Return (x, y) of the center of cell containing provided text 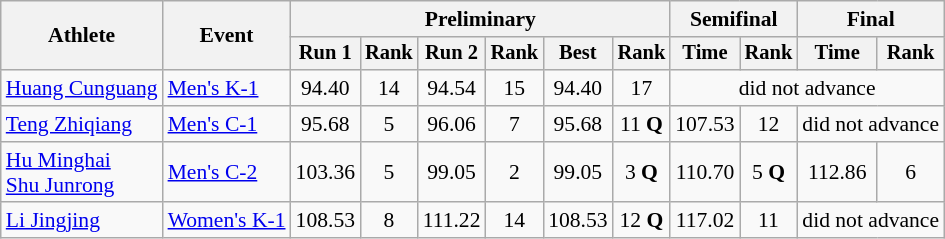
Men's C-1 (227, 124)
Athlete (82, 36)
8 (389, 221)
Run 1 (326, 54)
Huang Cunguang (82, 88)
107.53 (704, 124)
94.54 (452, 88)
7 (515, 124)
111.22 (452, 221)
3 Q (642, 172)
Run 2 (452, 54)
6 (910, 172)
96.06 (452, 124)
Event (227, 36)
Hu MinghaiShu Junrong (82, 172)
117.02 (704, 221)
110.70 (704, 172)
Final (870, 19)
Best (578, 54)
12 (769, 124)
Preliminary (481, 19)
17 (642, 88)
Men's C-2 (227, 172)
Teng Zhiqiang (82, 124)
112.86 (837, 172)
11 (769, 221)
Women's K-1 (227, 221)
103.36 (326, 172)
5 Q (769, 172)
15 (515, 88)
11 Q (642, 124)
2 (515, 172)
Semifinal (734, 19)
12 Q (642, 221)
Men's K-1 (227, 88)
Li Jingjing (82, 221)
